Locate the cell with the specified text and output its [x, y] center coordinate. 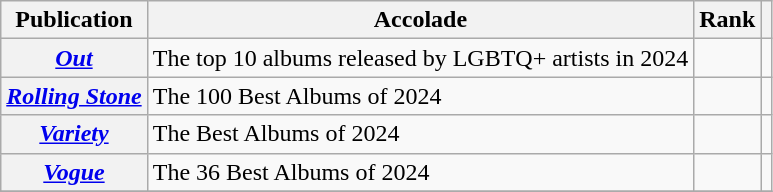
The 100 Best Albums of 2024 [420, 96]
Rank [728, 20]
Rolling Stone [74, 96]
Vogue [74, 172]
The Best Albums of 2024 [420, 134]
Accolade [420, 20]
Publication [74, 20]
Variety [74, 134]
The top 10 albums released by LGBTQ+ artists in 2024 [420, 58]
Out [74, 58]
The 36 Best Albums of 2024 [420, 172]
